Detect which cell encompasses the target text, then output its [x, y] center coordinate. 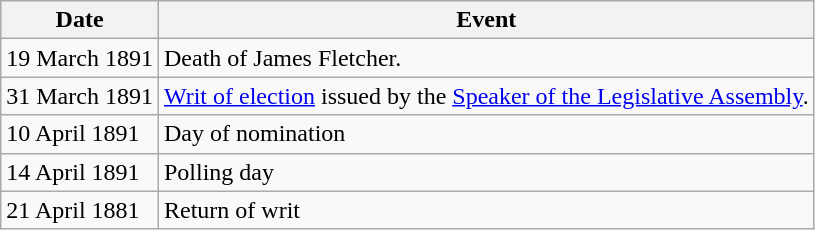
Day of nomination [486, 134]
10 April 1891 [80, 134]
Return of writ [486, 210]
31 March 1891 [80, 96]
Date [80, 20]
Event [486, 20]
Writ of election issued by the Speaker of the Legislative Assembly. [486, 96]
19 March 1891 [80, 58]
Polling day [486, 172]
21 April 1881 [80, 210]
Death of James Fletcher. [486, 58]
14 April 1891 [80, 172]
